Find where the given text appears and provide that cell's center as (x, y) coordinate. 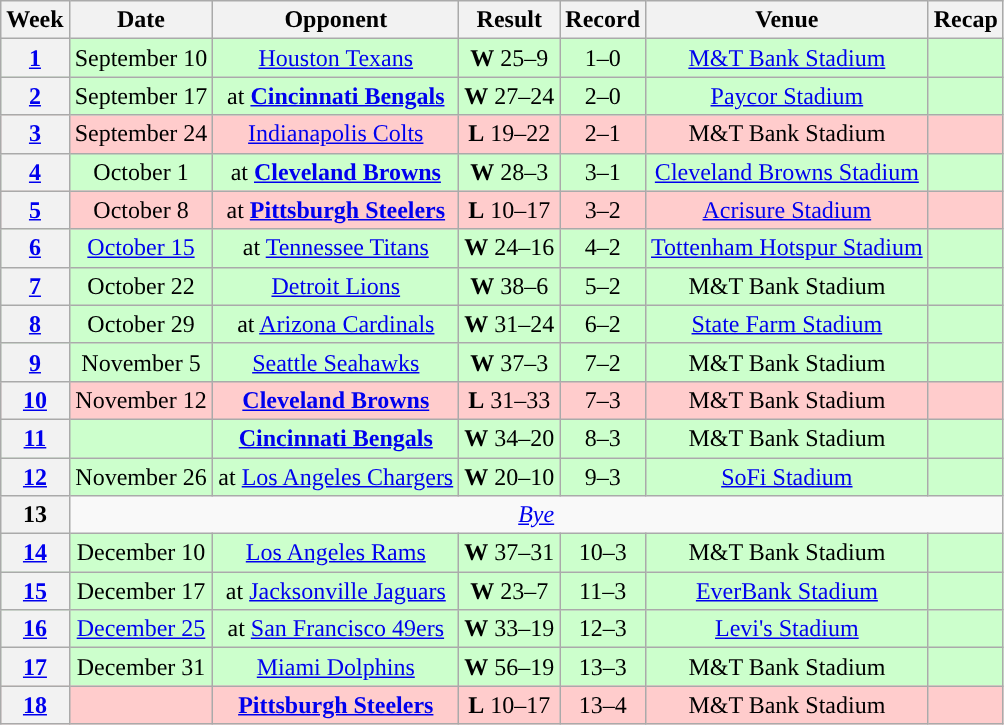
12 (35, 477)
Seattle Seahawks (336, 362)
at Cleveland Browns (336, 172)
at Jacksonville Jaguars (336, 591)
W 28–3 (510, 172)
3–2 (603, 210)
October 22 (141, 286)
9 (35, 362)
W 34–20 (510, 438)
September 24 (141, 134)
16 (35, 629)
W 38–6 (510, 286)
13–4 (603, 705)
November 5 (141, 362)
Recap (966, 20)
October 1 (141, 172)
12–3 (603, 629)
18 (35, 705)
at San Francisco 49ers (336, 629)
4–2 (603, 248)
at Arizona Cardinals (336, 324)
December 25 (141, 629)
3–1 (603, 172)
8–3 (603, 438)
EverBank Stadium (788, 591)
6–2 (603, 324)
2–1 (603, 134)
L 31–33 (510, 400)
State Farm Stadium (788, 324)
Acrisure Stadium (788, 210)
December 31 (141, 667)
Levi's Stadium (788, 629)
W 37–3 (510, 362)
at Pittsburgh Steelers (336, 210)
Cincinnati Bengals (336, 438)
at Cincinnati Bengals (336, 96)
Date (141, 20)
15 (35, 591)
13–3 (603, 667)
Record (603, 20)
Venue (788, 20)
10–3 (603, 553)
L 19–22 (510, 134)
Opponent (336, 20)
7 (35, 286)
Pittsburgh Steelers (336, 705)
December 17 (141, 591)
13 (35, 515)
November 12 (141, 400)
14 (35, 553)
Tottenham Hotspur Stadium (788, 248)
2 (35, 96)
Miami Dolphins (336, 667)
Los Angeles Rams (336, 553)
Houston Texans (336, 58)
W 25–9 (510, 58)
at Tennessee Titans (336, 248)
December 10 (141, 553)
Result (510, 20)
7–2 (603, 362)
Paycor Stadium (788, 96)
W 27–24 (510, 96)
3 (35, 134)
Cleveland Browns Stadium (788, 172)
W 24–16 (510, 248)
W 37–31 (510, 553)
Bye (536, 515)
10 (35, 400)
Indianapolis Colts (336, 134)
17 (35, 667)
October 29 (141, 324)
W 23–7 (510, 591)
1 (35, 58)
7–3 (603, 400)
W 56–19 (510, 667)
8 (35, 324)
at Los Angeles Chargers (336, 477)
11–3 (603, 591)
5–2 (603, 286)
1–0 (603, 58)
6 (35, 248)
4 (35, 172)
Week (35, 20)
2–0 (603, 96)
11 (35, 438)
W 31–24 (510, 324)
October 8 (141, 210)
W 33–19 (510, 629)
Cleveland Browns (336, 400)
November 26 (141, 477)
October 15 (141, 248)
SoFi Stadium (788, 477)
September 17 (141, 96)
Detroit Lions (336, 286)
9–3 (603, 477)
September 10 (141, 58)
W 20–10 (510, 477)
5 (35, 210)
